Search for the cell housing the specified text and yield its (x, y) center coordinate. 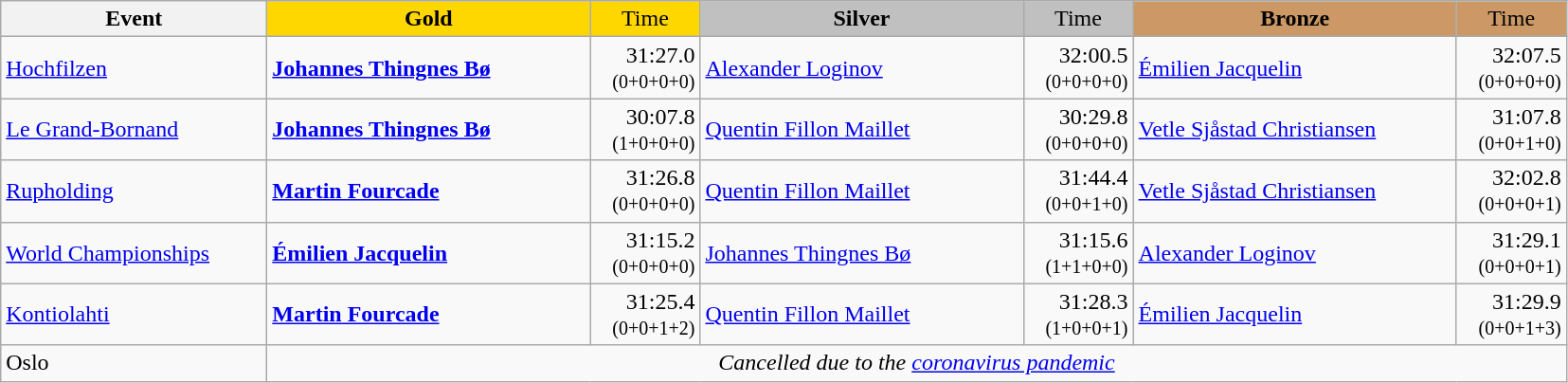
31:25.4(0+0+1+2) (645, 315)
World Championships (135, 252)
Gold (428, 19)
Hochfilzen (135, 68)
32:02.8(0+0+0+1) (1511, 191)
Oslo (135, 363)
31:28.3(1+0+0+1) (1078, 315)
Rupholding (135, 191)
31:07.8(0+0+1+0) (1511, 129)
Event (135, 19)
31:15.6(1+1+0+0) (1078, 252)
Bronze (1294, 19)
Cancelled due to the coronavirus pandemic (917, 363)
31:27.0(0+0+0+0) (645, 68)
31:29.1(0+0+0+1) (1511, 252)
32:00.5(0+0+0+0) (1078, 68)
Kontiolahti (135, 315)
31:44.4(0+0+1+0) (1078, 191)
30:29.8(0+0+0+0) (1078, 129)
32:07.5(0+0+0+0) (1511, 68)
31:15.2(0+0+0+0) (645, 252)
Le Grand-Bornand (135, 129)
30:07.8(1+0+0+0) (645, 129)
Silver (862, 19)
31:29.9(0+0+1+3) (1511, 315)
31:26.8(0+0+0+0) (645, 191)
